Find where the given text appears and provide that cell's center as [X, Y] coordinate. 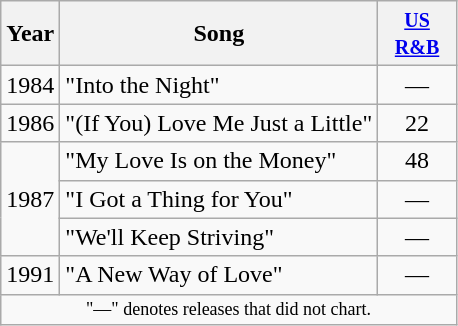
US R&B [418, 34]
Song [219, 34]
1987 [30, 199]
"A New Way of Love" [219, 275]
"I Got a Thing for You" [219, 199]
1991 [30, 275]
22 [418, 123]
"(If You) Love Me Just a Little" [219, 123]
"Into the Night" [219, 85]
48 [418, 161]
1986 [30, 123]
Year [30, 34]
"We'll Keep Striving" [219, 237]
"—" denotes releases that did not chart. [229, 310]
1984 [30, 85]
"My Love Is on the Money" [219, 161]
